For the text-containing cell, return its midpoint in [x, y] coordinate format. 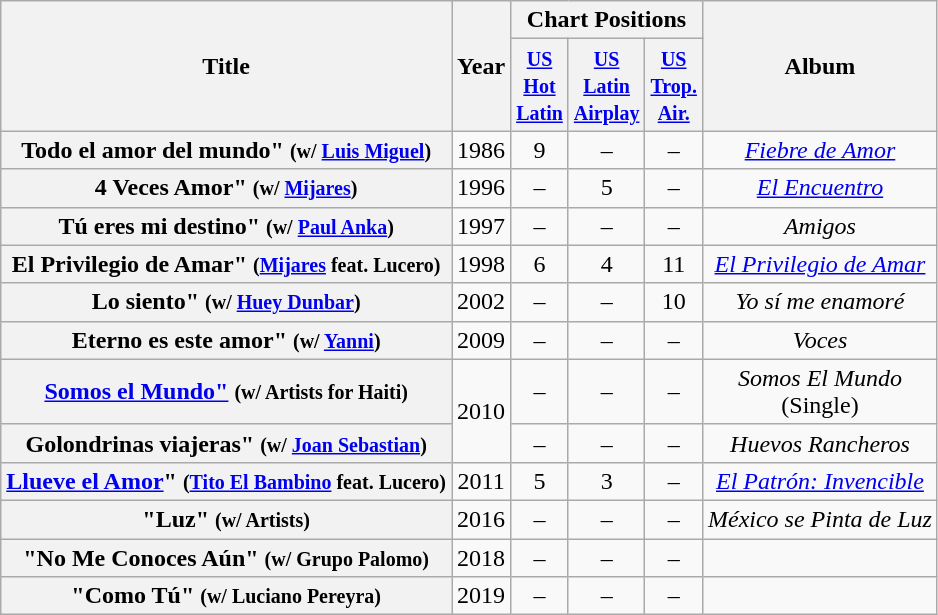
2009 [482, 340]
Tú eres mi destino" (w/ Paul Anka) [226, 226]
2019 [482, 596]
1997 [482, 226]
3 [606, 481]
4 [606, 264]
Amigos [820, 226]
10 [674, 302]
Yo sí me enamoré [820, 302]
Year [482, 66]
1998 [482, 264]
Title [226, 66]
"Luz" (w/ Artists) [226, 519]
El Privilegio de Amar [820, 264]
2016 [482, 519]
"Como Tú" (w/ Luciano Pereyra) [226, 596]
US Latin Airplay [606, 85]
Album [820, 66]
US Trop. Air. [674, 85]
Golondrinas viajeras" (w/ Joan Sebastian) [226, 443]
"No Me Conoces Aún" (w/ Grupo Palomo) [226, 557]
Llueve el Amor" (Tito El Bambino feat. Lucero) [226, 481]
Fiebre de Amor [820, 150]
1986 [482, 150]
2002 [482, 302]
2011 [482, 481]
El Privilegio de Amar" (Mijares feat. Lucero) [226, 264]
El Encuentro [820, 188]
4 Veces Amor" (w/ Mijares) [226, 188]
Todo el amor del mundo" (w/ Luis Miguel) [226, 150]
Somos El Mundo(Single) [820, 392]
México se Pinta de Luz [820, 519]
Huevos Rancheros [820, 443]
Eterno es este amor" (w/ Yanni) [226, 340]
Somos el Mundo" (w/ Artists for Haiti) [226, 392]
Chart Positions [607, 20]
2018 [482, 557]
Lo siento" (w/ Huey Dunbar) [226, 302]
USHot Latin [540, 85]
11 [674, 264]
2010 [482, 410]
El Patrón: Invencible [820, 481]
6 [540, 264]
1996 [482, 188]
Voces [820, 340]
9 [540, 150]
